Identify which cell holds the provided text, then report its [X, Y] central coordinate. 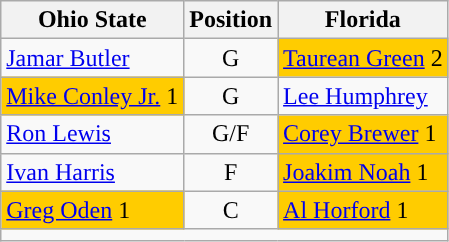
C [231, 210]
Al Horford 1 [364, 210]
G/F [231, 134]
Ivan Harris [92, 172]
Lee Humphrey [364, 96]
F [231, 172]
Corey Brewer 1 [364, 134]
Ohio State [92, 20]
Taurean Green 2 [364, 58]
Jamar Butler [92, 58]
Position [231, 20]
Mike Conley Jr. 1 [92, 96]
Greg Oden 1 [92, 210]
Ron Lewis [92, 134]
Joakim Noah 1 [364, 172]
Florida [364, 20]
